Scan for the cell matching the given text and deliver its (x, y) coordinate at center. 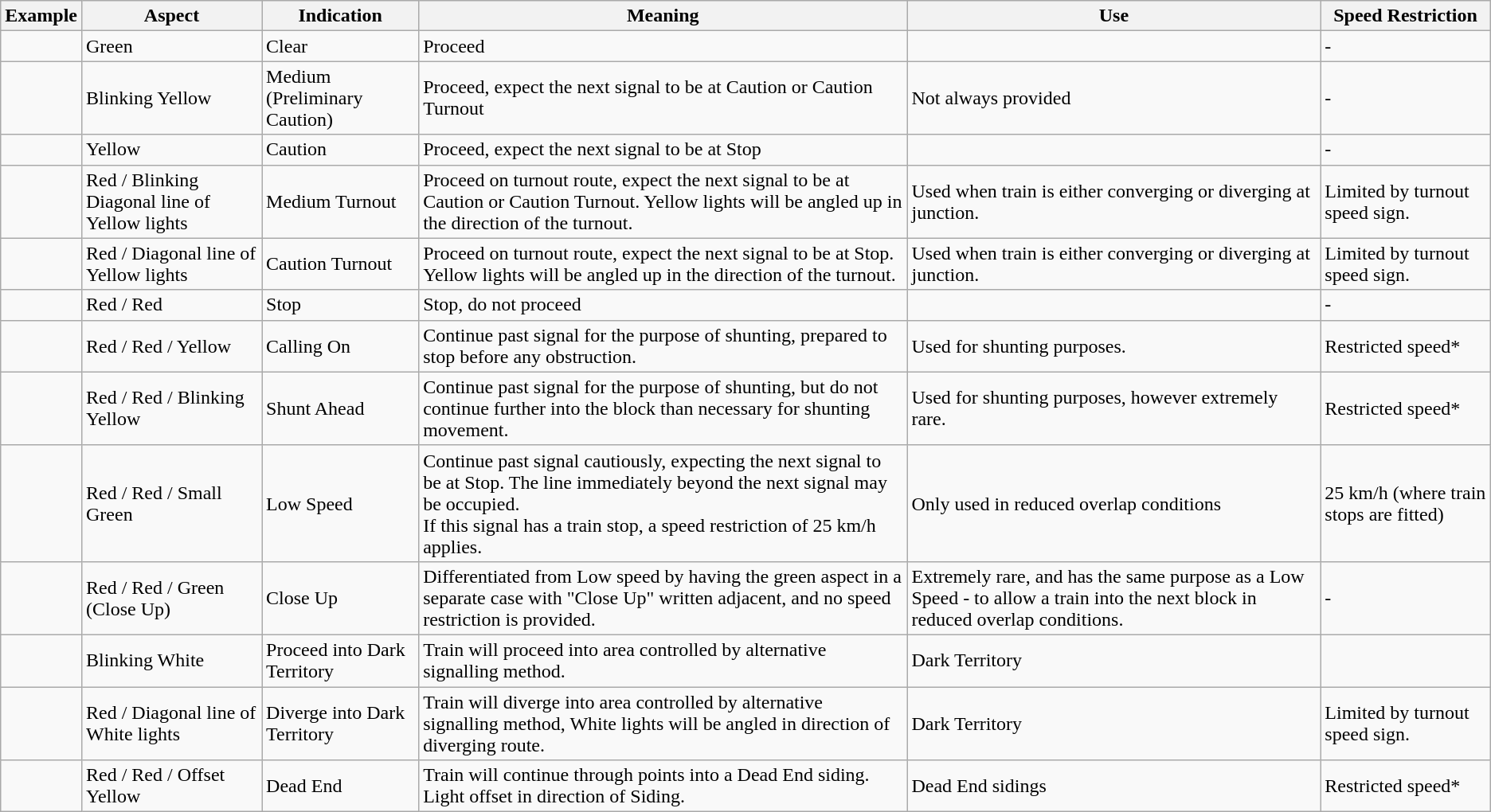
Red / Red / Blinking Yellow (171, 408)
Proceed, expect the next signal to be at Caution or Caution Turnout (663, 98)
Dead End (341, 787)
Continue past signal for the purpose of shunting, but do not continue further into the block than necessary for shunting movement. (663, 408)
Shunt Ahead (341, 408)
Used for shunting purposes. (1113, 345)
Train will continue through points into a Dead End siding. Light offset in direction of Siding. (663, 787)
Close Up (341, 598)
Green (171, 46)
Only used in reduced overlap conditions (1113, 503)
Differentiated from Low speed by having the green aspect in a separate case with "Close Up" written adjacent, and no speed restriction is provided. (663, 598)
Use (1113, 16)
Blinking White (171, 661)
Aspect (171, 16)
Proceed on turnout route, expect the next signal to be at Stop. Yellow lights will be angled up in the direction of the turnout. (663, 264)
Proceed into Dark Territory (341, 661)
Clear (341, 46)
Meaning (663, 16)
Example (41, 16)
Indication (341, 16)
Red / Red / Green (Close Up) (171, 598)
Yellow (171, 150)
Caution (341, 150)
Speed Restriction (1405, 16)
Proceed, expect the next signal to be at Stop (663, 150)
Low Speed (341, 503)
Used for shunting purposes, however extremely rare. (1113, 408)
Extremely rare, and has the same purpose as a Low Speed - to allow a train into the next block in reduced overlap conditions. (1113, 598)
Stop (341, 305)
Caution Turnout (341, 264)
Not always provided (1113, 98)
Dead End sidings (1113, 787)
Train will proceed into area controlled by alternative signalling method. (663, 661)
Blinking Yellow (171, 98)
Proceed (663, 46)
Red / Red / Yellow (171, 345)
Train will diverge into area controlled by alternative signalling method, White lights will be angled in direction of diverging route. (663, 723)
Red / Blinking Diagonal line of Yellow lights (171, 201)
Red / Red (171, 305)
Medium (Preliminary Caution) (341, 98)
Red / Red / Small Green (171, 503)
Stop, do not proceed (663, 305)
Continue past signal for the purpose of shunting, prepared to stop before any obstruction. (663, 345)
Red / Red / Offset Yellow (171, 787)
25 km/h (where train stops are fitted) (1405, 503)
Red / Diagonal line of White lights (171, 723)
Diverge into Dark Territory (341, 723)
Calling On (341, 345)
Medium Turnout (341, 201)
Red / Diagonal line of Yellow lights (171, 264)
